Find where the given text appears and provide that cell's center as [X, Y] coordinate. 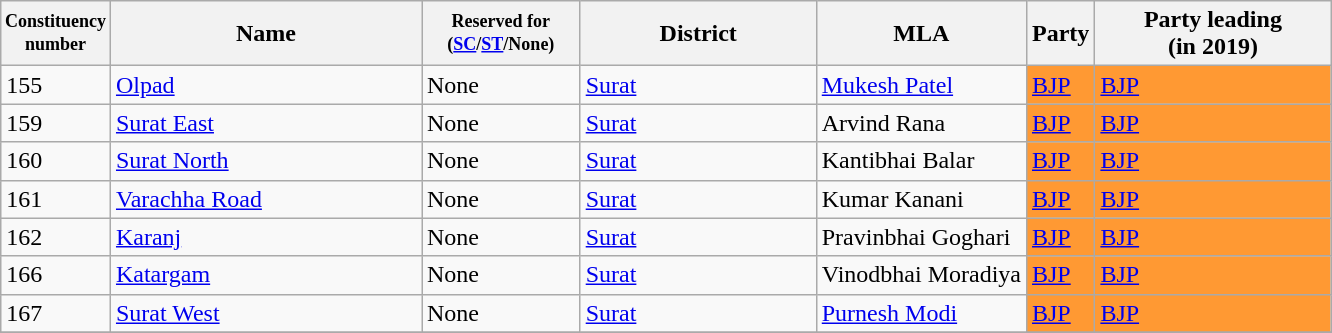
Kantibhai Balar [921, 161]
Mukesh Patel [921, 85]
Olpad [266, 85]
160 [56, 161]
167 [56, 313]
Name [266, 34]
Surat West [266, 313]
Vinodbhai Moradiya [921, 275]
Party leading(in 2019) [1213, 34]
Surat North [266, 161]
161 [56, 199]
Surat East [266, 123]
Reserved for (SC/ST/None) [502, 34]
162 [56, 237]
MLA [921, 34]
Karanj [266, 237]
155 [56, 85]
Arvind Rana [921, 123]
Constituency number [56, 34]
District [698, 34]
Pravinbhai Goghari [921, 237]
Varachha Road [266, 199]
Party [1060, 34]
Kumar Kanani [921, 199]
166 [56, 275]
Purnesh Modi [921, 313]
Katargam [266, 275]
159 [56, 123]
